Return (X, Y) of the center of cell containing provided text 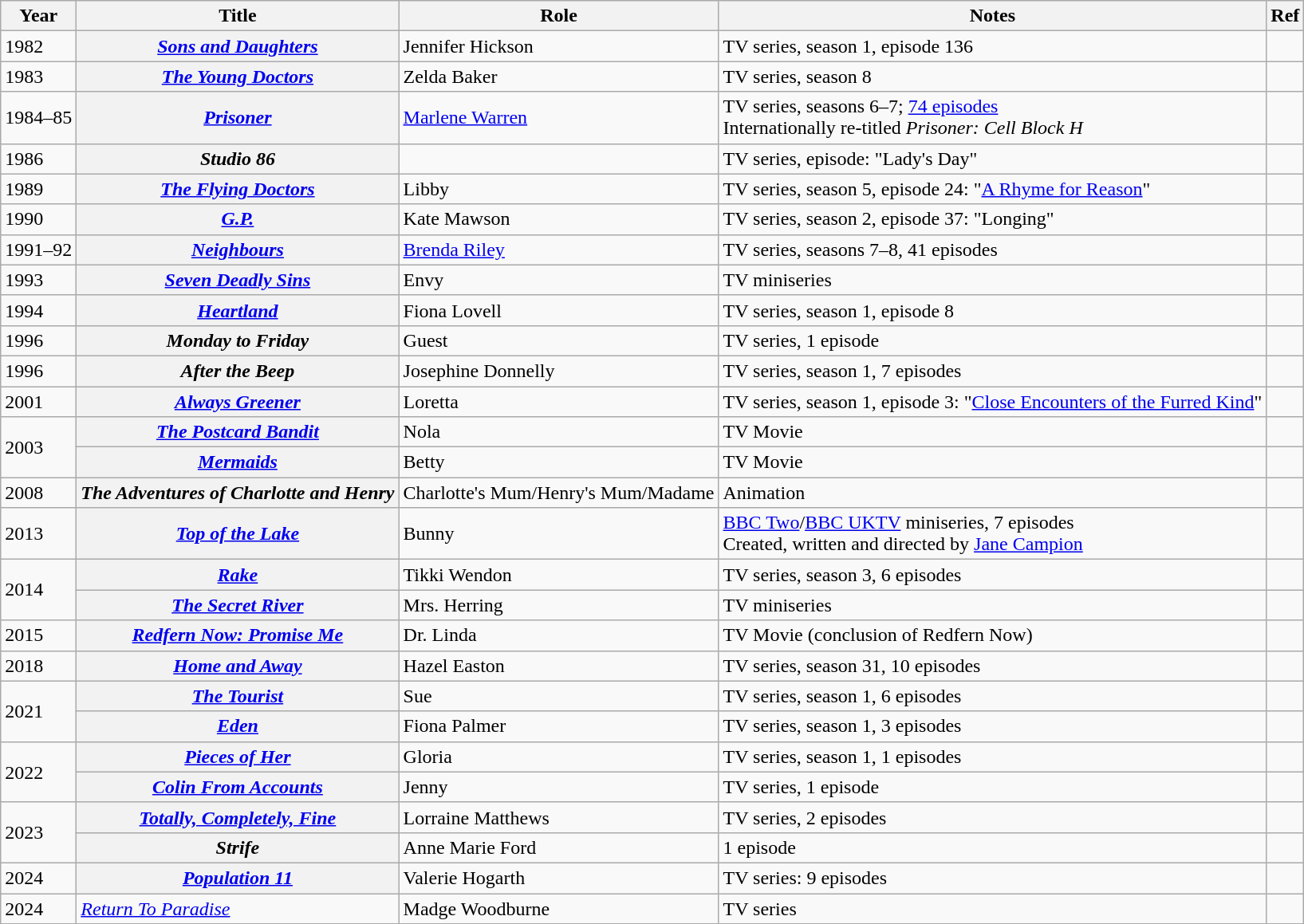
TV series (992, 908)
1 episode (992, 847)
Sons and Daughters (238, 46)
TV Movie (conclusion of Redfern Now) (992, 635)
Home and Away (238, 666)
Sue (558, 696)
Dr. Linda (558, 635)
1983 (38, 77)
TV series, season 1, episode 8 (992, 310)
Year (38, 16)
TV series, season 8 (992, 77)
2014 (38, 590)
2015 (38, 635)
Mermaids (238, 462)
Tikki Wendon (558, 575)
Brenda Riley (558, 250)
Mrs. Herring (558, 605)
2018 (38, 666)
TV series, seasons 6–7; 74 episodesInternationally re-titled Prisoner: Cell Block H (992, 118)
TV series, season 1, 7 episodes (992, 371)
TV series, season 2, episode 37: "Longing" (992, 219)
G.P. (238, 219)
Role (558, 16)
The Postcard Bandit (238, 432)
Hazel Easton (558, 666)
Studio 86 (238, 159)
1986 (38, 159)
2022 (38, 772)
Betty (558, 462)
2021 (38, 711)
Marlene Warren (558, 118)
Prisoner (238, 118)
Always Greener (238, 401)
Return To Paradise (238, 908)
1991–92 (38, 250)
TV series, 2 episodes (992, 817)
BBC Two/BBC UKTV miniseries, 7 episodesCreated, written and directed by Jane Campion (992, 534)
Zelda Baker (558, 77)
Madge Woodburne (558, 908)
TV series, season 1, 1 episodes (992, 757)
Bunny (558, 534)
2023 (38, 832)
Rake (238, 575)
2008 (38, 493)
Neighbours (238, 250)
Kate Mawson (558, 219)
TV series, seasons 7–8, 41 episodes (992, 250)
1993 (38, 280)
Envy (558, 280)
Loretta (558, 401)
Jenny (558, 787)
Nola (558, 432)
The Secret River (238, 605)
The Flying Doctors (238, 189)
Pieces of Her (238, 757)
2003 (38, 447)
The Tourist (238, 696)
Eden (238, 726)
TV series: 9 episodes (992, 878)
Seven Deadly Sins (238, 280)
Anne Marie Ford (558, 847)
Animation (992, 493)
1984–85 (38, 118)
Lorraine Matthews (558, 817)
TV series, season 1, 3 episodes (992, 726)
Guest (558, 340)
Top of the Lake (238, 534)
Fiona Palmer (558, 726)
Gloria (558, 757)
Josephine Donnelly (558, 371)
The Adventures of Charlotte and Henry (238, 493)
Valerie Hogarth (558, 878)
Ref (1286, 16)
TV series, season 1, episode 3: "Close Encounters of the Furred Kind" (992, 401)
Libby (558, 189)
After the Beep (238, 371)
Fiona Lovell (558, 310)
Heartland (238, 310)
TV series, season 5, episode 24: "A Rhyme for Reason" (992, 189)
The Young Doctors (238, 77)
Notes (992, 16)
Charlotte's Mum/Henry's Mum/Madame (558, 493)
2013 (38, 534)
Monday to Friday (238, 340)
Redfern Now: Promise Me (238, 635)
Title (238, 16)
1982 (38, 46)
1989 (38, 189)
TV series, episode: "Lady's Day" (992, 159)
Jennifer Hickson (558, 46)
TV series, season 1, episode 136 (992, 46)
1990 (38, 219)
Strife (238, 847)
TV series, season 3, 6 episodes (992, 575)
Population 11 (238, 878)
Totally, Completely, Fine (238, 817)
Colin From Accounts (238, 787)
TV series, season 31, 10 episodes (992, 666)
1994 (38, 310)
TV series, season 1, 6 episodes (992, 696)
2001 (38, 401)
